Return the (x, y) coordinate for the center point of the cell that contains the specified text.  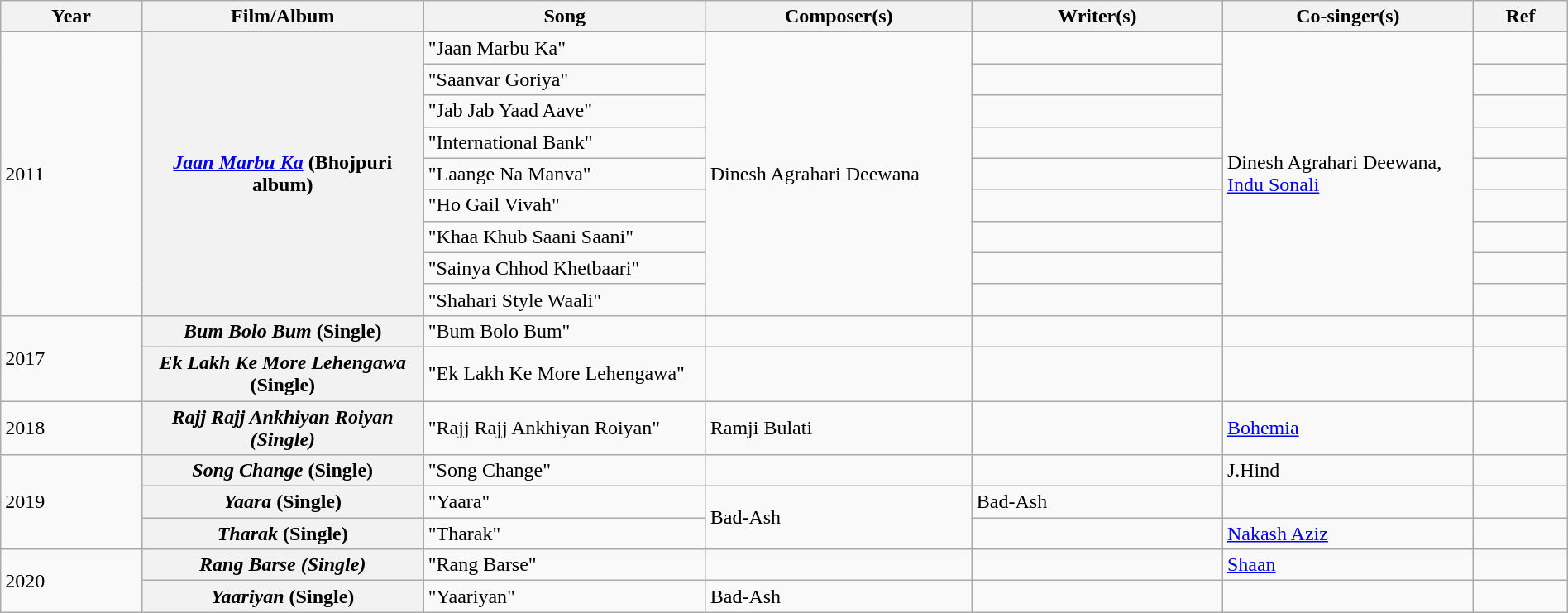
"Bum Bolo Bum" (564, 331)
"Laange Na Manva" (564, 174)
"Ek Lakh Ke More Lehengawa" (564, 374)
Film/Album (283, 17)
Rang Barse (Single) (283, 565)
Yaara (Single) (283, 502)
Ramji Bulati (839, 427)
2011 (71, 174)
"Song Change" (564, 471)
"Khaa Khub Saani Saani" (564, 237)
"Sainya Chhod Khetbaari" (564, 268)
"Yaara" (564, 502)
Song Change (Single) (283, 471)
"Rajj Rajj Ankhiyan Roiyan" (564, 427)
Song (564, 17)
"Ho Gail Vivah" (564, 205)
Tharak (Single) (283, 534)
"Jaan Marbu Ka" (564, 48)
Dinesh Agrahari Deewana (839, 174)
Jaan Marbu Ka (Bhojpuri album) (283, 174)
Writer(s) (1097, 17)
"Jab Jab Yaad Aave" (564, 111)
Ek Lakh Ke More Lehengawa (Single) (283, 374)
2019 (71, 502)
Dinesh Agrahari Deewana, Indu Sonali (1348, 174)
2020 (71, 581)
"Tharak" (564, 534)
Composer(s) (839, 17)
"Yaariyan" (564, 596)
Nakash Aziz (1348, 534)
Co-singer(s) (1348, 17)
Bum Bolo Bum (Single) (283, 331)
Year (71, 17)
"International Bank" (564, 142)
J.Hind (1348, 471)
"Rang Barse" (564, 565)
Shaan (1348, 565)
2017 (71, 357)
"Shahari Style Waali" (564, 299)
"Saanvar Goriya" (564, 79)
Rajj Rajj Ankhiyan Roiyan (Single) (283, 427)
Bohemia (1348, 427)
Ref (1521, 17)
2018 (71, 427)
Yaariyan (Single) (283, 596)
